Scan for the cell matching the given text and deliver its [x, y] coordinate at center. 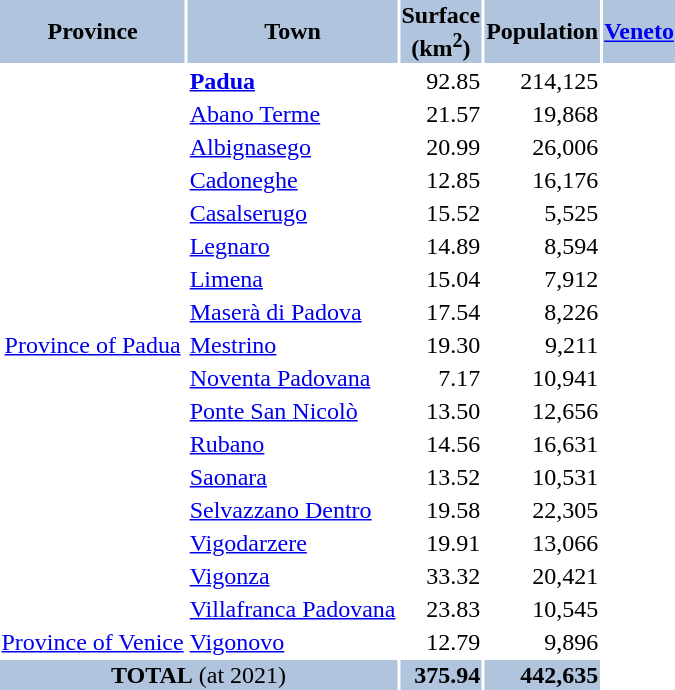
19.58 [441, 510]
Saonara [292, 477]
10,941 [542, 378]
14.56 [441, 444]
19,868 [542, 114]
22,305 [542, 510]
19.30 [441, 345]
Noventa Padovana [292, 378]
10,531 [542, 477]
Province [92, 32]
Ponte San Nicolò [292, 411]
9,896 [542, 642]
Limena [292, 279]
10,545 [542, 609]
TOTAL (at 2021) [198, 675]
9,211 [542, 345]
214,125 [542, 81]
13.52 [441, 477]
Surface(km2) [441, 32]
Province of Venice [92, 642]
16,176 [542, 180]
Vigonza [292, 576]
7,912 [542, 279]
20.99 [441, 147]
21.57 [441, 114]
Padua [292, 81]
19.91 [441, 543]
13,066 [542, 543]
Maserà di Padova [292, 312]
Abano Terme [292, 114]
8,226 [542, 312]
Selvazzano Dentro [292, 510]
12.79 [441, 642]
Cadoneghe [292, 180]
Mestrino [292, 345]
Villafranca Padovana [292, 609]
20,421 [542, 576]
15.52 [441, 213]
15.04 [441, 279]
375.94 [441, 675]
16,631 [542, 444]
Rubano [292, 444]
Province of Padua [92, 345]
23.83 [441, 609]
Town [292, 32]
12,656 [542, 411]
13.50 [441, 411]
Casalserugo [292, 213]
17.54 [441, 312]
92.85 [441, 81]
14.89 [441, 246]
8,594 [542, 246]
Legnaro [292, 246]
33.32 [441, 576]
Population [542, 32]
7.17 [441, 378]
Albignasego [292, 147]
5,525 [542, 213]
442,635 [542, 675]
12.85 [441, 180]
26,006 [542, 147]
Vigonovo [292, 642]
Vigodarzere [292, 543]
